Search for the cell housing the specified text and yield its [x, y] center coordinate. 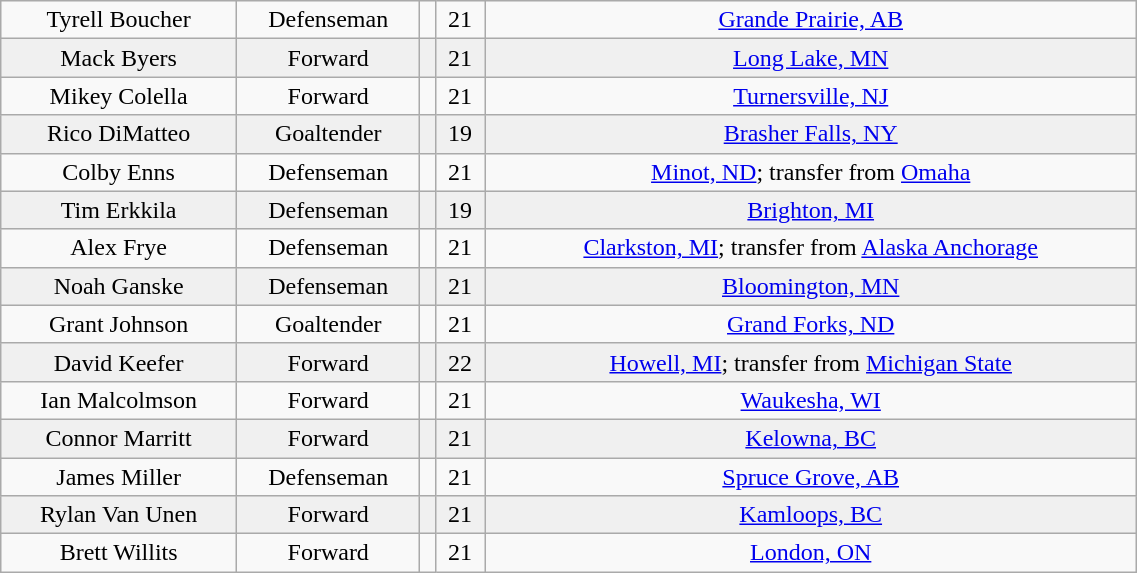
Noah Ganske [119, 286]
Rylan Van Unen [119, 515]
Mack Byers [119, 58]
Brighton, MI [811, 210]
Alex Frye [119, 248]
Ian Malcolmson [119, 400]
Grant Johnson [119, 324]
22 [460, 362]
Waukesha, WI [811, 400]
Colby Enns [119, 172]
Mikey Colella [119, 96]
Bloomington, MN [811, 286]
Spruce Grove, AB [811, 477]
Minot, ND; transfer from Omaha [811, 172]
Brasher Falls, NY [811, 134]
Kelowna, BC [811, 438]
Long Lake, MN [811, 58]
Connor Marritt [119, 438]
Grande Prairie, AB [811, 20]
Howell, MI; transfer from Michigan State [811, 362]
London, ON [811, 553]
James Miller [119, 477]
Turnersville, NJ [811, 96]
Tim Erkkila [119, 210]
Rico DiMatteo [119, 134]
Kamloops, BC [811, 515]
Grand Forks, ND [811, 324]
David Keefer [119, 362]
Clarkston, MI; transfer from Alaska Anchorage [811, 248]
Brett Willits [119, 553]
Tyrell Boucher [119, 20]
